Return (x, y) of the center of cell containing provided text 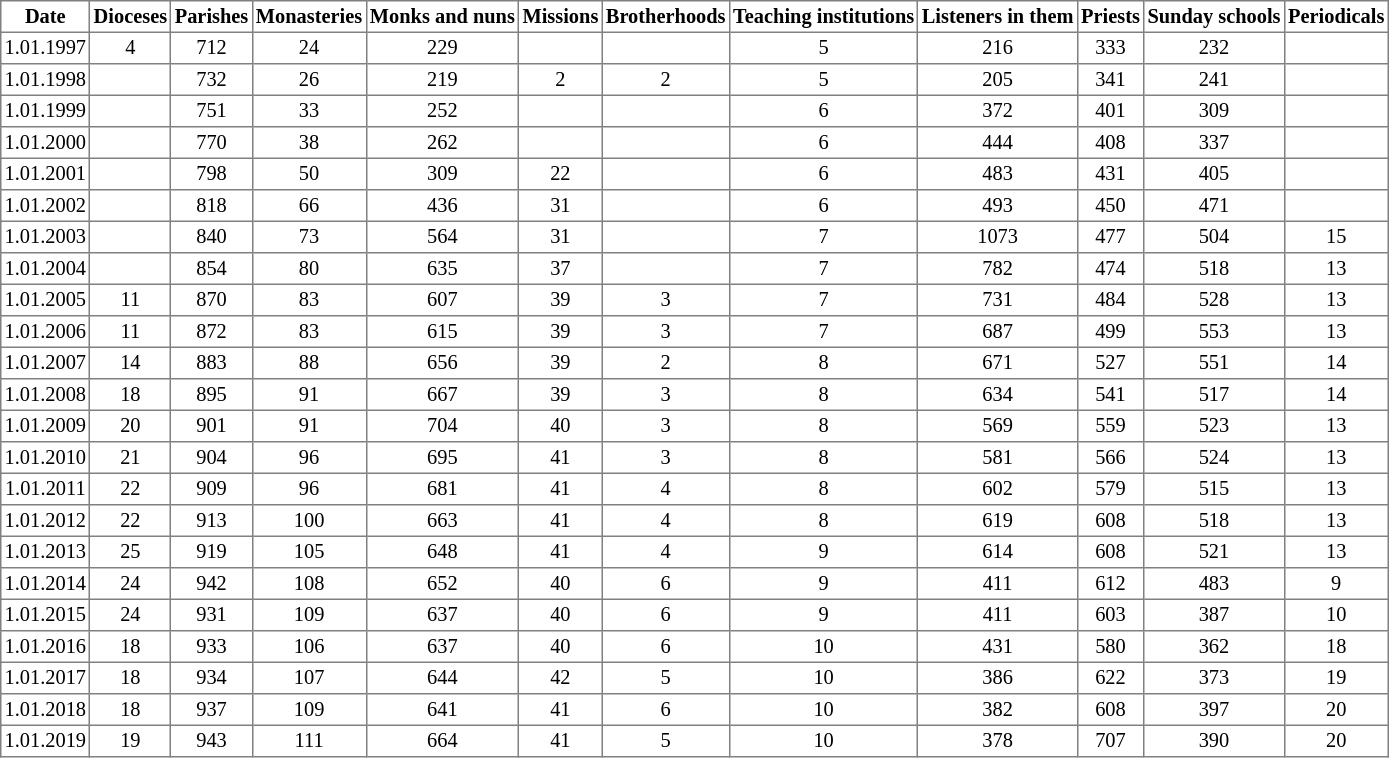
88 (309, 363)
712 (212, 48)
108 (309, 584)
Sunday schools (1214, 17)
73 (309, 237)
895 (212, 395)
373 (1214, 678)
607 (442, 300)
232 (1214, 48)
521 (1214, 552)
782 (998, 269)
901 (212, 426)
731 (998, 300)
909 (212, 489)
1.01.2006 (46, 332)
707 (1110, 741)
337 (1214, 143)
Monks and nuns (442, 17)
216 (998, 48)
382 (998, 710)
566 (1110, 458)
Listeners in them (998, 17)
527 (1110, 363)
641 (442, 710)
1.01.2002 (46, 206)
1.01.2008 (46, 395)
602 (998, 489)
1.01.2018 (46, 710)
333 (1110, 48)
205 (998, 80)
1.01.2004 (46, 269)
66 (309, 206)
541 (1110, 395)
1.01.1998 (46, 80)
100 (309, 521)
1.01.2019 (46, 741)
1.01.2003 (46, 237)
37 (560, 269)
21 (130, 458)
1.01.1999 (46, 111)
1.01.2010 (46, 458)
1.01.2017 (46, 678)
42 (560, 678)
704 (442, 426)
33 (309, 111)
1073 (998, 237)
378 (998, 741)
Parishes (212, 17)
615 (442, 332)
652 (442, 584)
436 (442, 206)
105 (309, 552)
872 (212, 332)
528 (1214, 300)
883 (212, 363)
1.01.2014 (46, 584)
401 (1110, 111)
551 (1214, 363)
471 (1214, 206)
667 (442, 395)
681 (442, 489)
Missions (560, 17)
1.01.2001 (46, 174)
943 (212, 741)
341 (1110, 80)
262 (442, 143)
663 (442, 521)
Monasteries (309, 17)
219 (442, 80)
770 (212, 143)
648 (442, 552)
474 (1110, 269)
603 (1110, 615)
579 (1110, 489)
933 (212, 647)
477 (1110, 237)
1.01.2016 (46, 647)
580 (1110, 647)
504 (1214, 237)
671 (998, 363)
111 (309, 741)
614 (998, 552)
913 (212, 521)
798 (212, 174)
612 (1110, 584)
517 (1214, 395)
635 (442, 269)
397 (1214, 710)
386 (998, 678)
1.01.2009 (46, 426)
450 (1110, 206)
687 (998, 332)
515 (1214, 489)
1.01.2005 (46, 300)
387 (1214, 615)
656 (442, 363)
1.01.2012 (46, 521)
524 (1214, 458)
732 (212, 80)
1.01.2011 (46, 489)
1.01.1997 (46, 48)
Teaching institutions (824, 17)
390 (1214, 741)
Date (46, 17)
Brotherhoods (666, 17)
934 (212, 678)
26 (309, 80)
695 (442, 458)
644 (442, 678)
840 (212, 237)
1.01.2007 (46, 363)
904 (212, 458)
919 (212, 552)
25 (130, 552)
581 (998, 458)
80 (309, 269)
553 (1214, 332)
229 (442, 48)
408 (1110, 143)
1.01.2013 (46, 552)
564 (442, 237)
106 (309, 647)
818 (212, 206)
484 (1110, 300)
559 (1110, 426)
1.01.2015 (46, 615)
619 (998, 521)
1.01.2000 (46, 143)
569 (998, 426)
942 (212, 584)
444 (998, 143)
38 (309, 143)
854 (212, 269)
870 (212, 300)
15 (1336, 237)
937 (212, 710)
751 (212, 111)
241 (1214, 80)
664 (442, 741)
Periodicals (1336, 17)
493 (998, 206)
107 (309, 678)
362 (1214, 647)
634 (998, 395)
931 (212, 615)
523 (1214, 426)
499 (1110, 332)
252 (442, 111)
372 (998, 111)
50 (309, 174)
405 (1214, 174)
Dioceses (130, 17)
622 (1110, 678)
Priests (1110, 17)
